For the text-containing cell, return its midpoint in [X, Y] coordinate format. 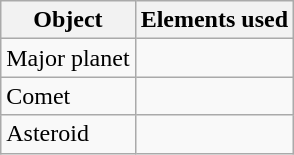
Elements used [214, 20]
Asteroid [68, 134]
Major planet [68, 58]
Object [68, 20]
Comet [68, 96]
